Capture the cell that displays the provided text and extract its (X, Y) central coordinate. 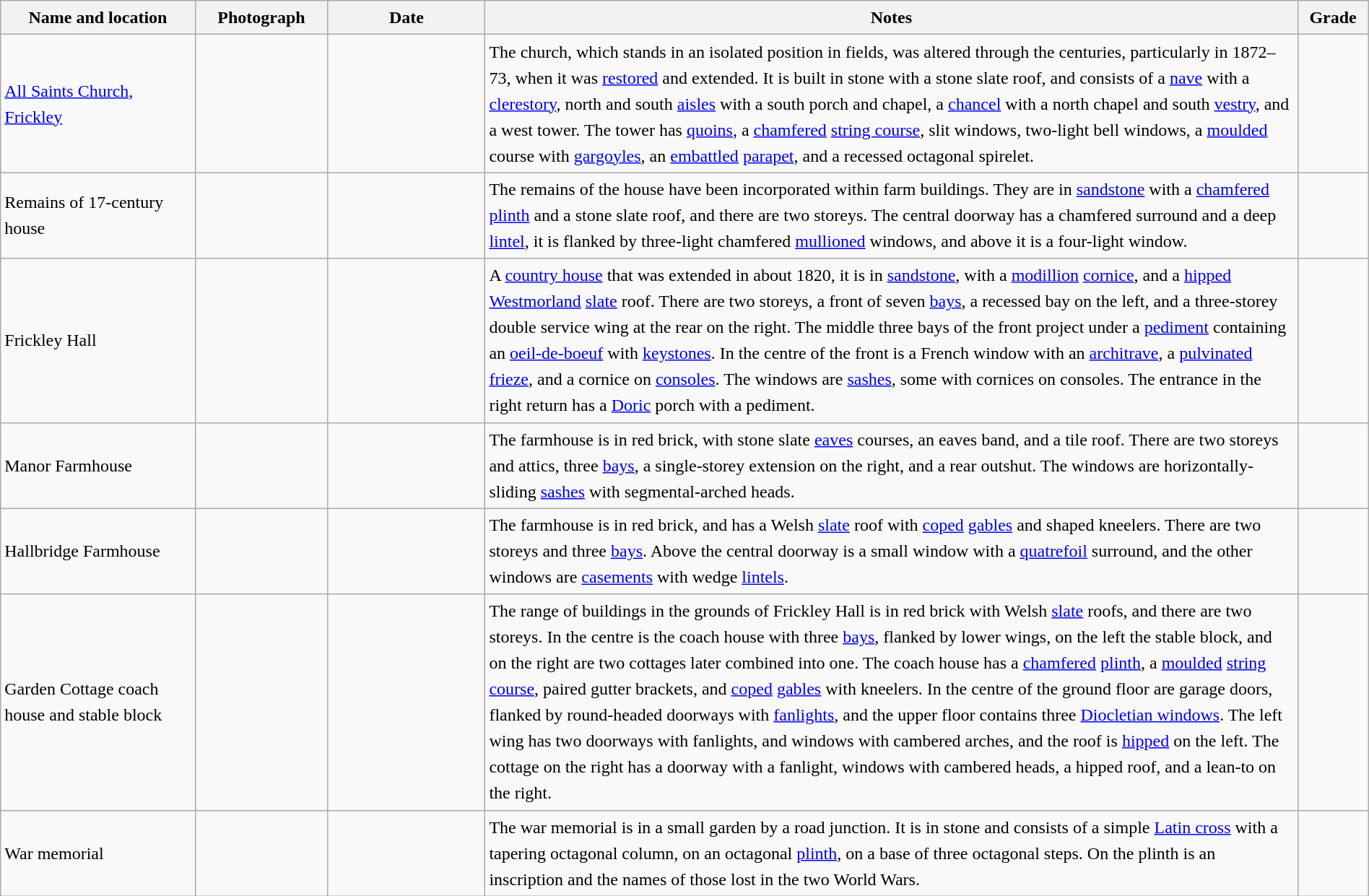
Date (407, 17)
Garden Cottage coach house and stable block (98, 702)
All Saints Church, Frickley (98, 104)
Frickley Hall (98, 341)
Remains of 17-century house (98, 215)
Notes (891, 17)
War memorial (98, 853)
Manor Farmhouse (98, 465)
Photograph (261, 17)
Hallbridge Farmhouse (98, 552)
Grade (1333, 17)
Name and location (98, 17)
